From the cell containing the given text, extract its center point as [X, Y] coordinate. 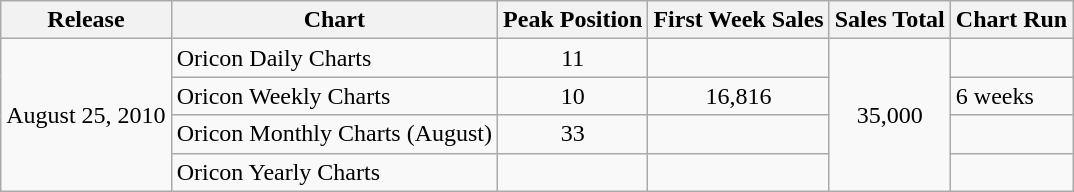
Chart Run [1011, 20]
Sales Total [890, 20]
Chart [334, 20]
Peak Position [573, 20]
35,000 [890, 115]
First Week Sales [738, 20]
Release [86, 20]
Oricon Monthly Charts (August) [334, 134]
Oricon Yearly Charts [334, 172]
August 25, 2010 [86, 115]
Oricon Weekly Charts [334, 96]
33 [573, 134]
10 [573, 96]
Oricon Daily Charts [334, 58]
11 [573, 58]
16,816 [738, 96]
6 weeks [1011, 96]
